Detect which cell encompasses the target text, then output its [X, Y] center coordinate. 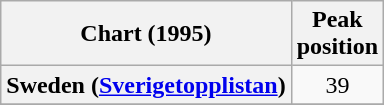
Peakposition [337, 34]
Chart (1995) [146, 34]
Sweden (Sverigetopplistan) [146, 85]
39 [337, 85]
